Return the [x, y] coordinate for the center point of the cell that contains the specified text.  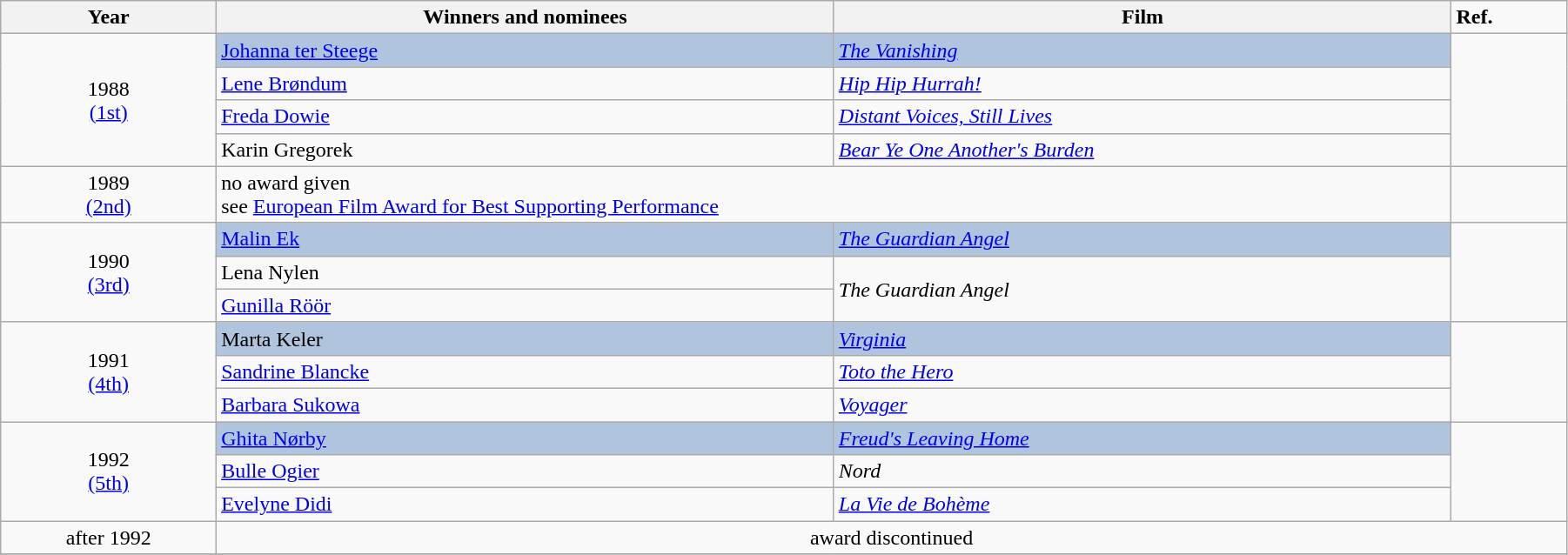
Barbara Sukowa [526, 405]
Sandrine Blancke [526, 371]
Karin Gregorek [526, 150]
1991(4th) [109, 371]
Ghita Nørby [526, 438]
Freda Dowie [526, 117]
Bear Ye One Another's Burden [1142, 150]
Virginia [1142, 338]
1988(1st) [109, 100]
Winners and nominees [526, 17]
Malin Ek [526, 239]
The Vanishing [1142, 50]
no award given see European Film Award for Best Supporting Performance [834, 195]
Ref. [1509, 17]
Nord [1142, 471]
after 1992 [109, 538]
Johanna ter Steege [526, 50]
Distant Voices, Still Lives [1142, 117]
Film [1142, 17]
Marta Keler [526, 338]
1992(5th) [109, 471]
La Vie de Bohème [1142, 505]
Freud's Leaving Home [1142, 438]
Hip Hip Hurrah! [1142, 84]
Evelyne Didi [526, 505]
Gunilla Röör [526, 305]
Year [109, 17]
Lena Nylen [526, 272]
Bulle Ogier [526, 471]
Lene Brøndum [526, 84]
Toto the Hero [1142, 371]
Voyager [1142, 405]
award discontinued [892, 538]
1989(2nd) [109, 195]
1990(3rd) [109, 272]
